Determine the (X, Y) coordinate at the center of the cell enclosing the given text.  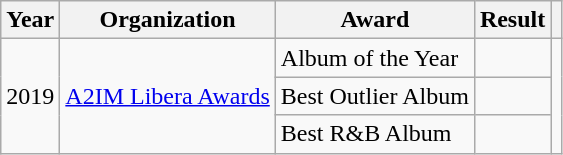
Album of the Year (374, 58)
Result (512, 20)
Year (30, 20)
Award (374, 20)
2019 (30, 96)
Organization (168, 20)
Best Outlier Album (374, 96)
A2IM Libera Awards (168, 96)
Best R&B Album (374, 134)
